Return (x, y) of the center of cell containing provided text 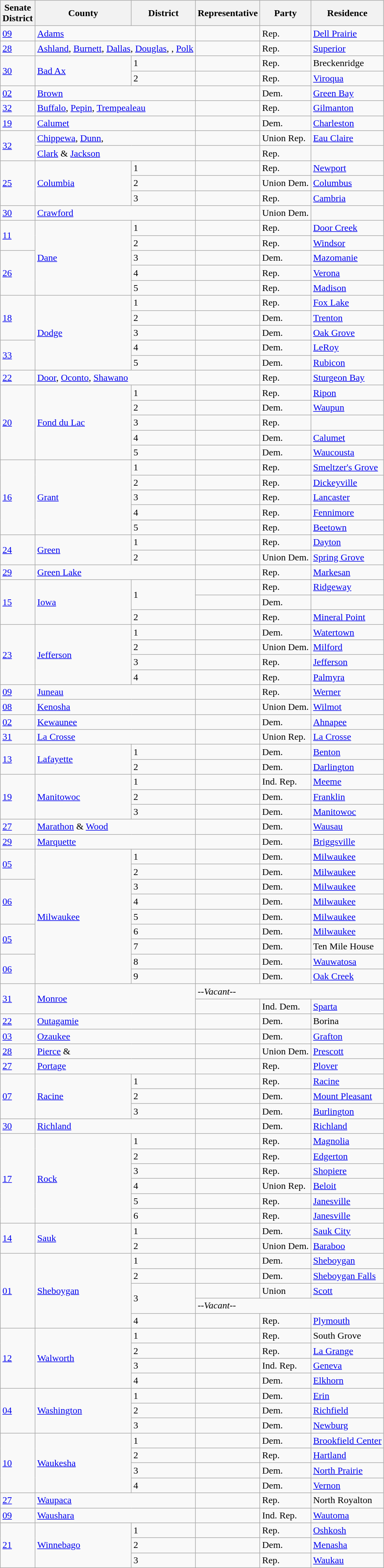
01 (18, 1291)
Verona (347, 273)
Washington (83, 1411)
Waupun (347, 407)
10 (18, 1463)
Party (285, 13)
Outagamie (115, 1021)
12 (18, 1358)
Juneau (115, 692)
Dodge (83, 333)
Shopiere (347, 1171)
Ridgeway (347, 587)
Benton (347, 752)
Portage (115, 1066)
Wausau (347, 827)
Plover (347, 1066)
Smeltzer's Grove (347, 468)
Ripon (347, 392)
18 (18, 318)
Wauwatosa (347, 962)
Representative (228, 13)
Mineral Point (347, 617)
Marquette (115, 842)
Chippewa, Dunn, (115, 138)
Residence (347, 13)
Newport (347, 168)
08 (18, 707)
Watertown (347, 632)
Sheboygan Falls (347, 1276)
Dickeyville (347, 483)
Green Lake (115, 572)
Ashland, Burnett, Dallas, Douglas, , Polk (115, 48)
Richfield (347, 1411)
Kenosha (115, 707)
Burlington (347, 1111)
14 (18, 1238)
Spring Grove (347, 557)
Brown (115, 93)
LeRoy (347, 348)
Waukesha (83, 1463)
Erin (347, 1396)
Beloit (347, 1186)
Fox Lake (347, 303)
Columbus (347, 183)
Superior (347, 48)
North Prairie (347, 1470)
Grant (83, 497)
Rubicon (347, 363)
Kewaunee (115, 722)
Briggsville (347, 842)
Oshkosh (347, 1530)
Oak Grove (347, 333)
Iowa (83, 602)
Monroe (115, 999)
Brookfield Center (347, 1441)
Oak Creek (347, 977)
Winnebago (83, 1545)
Pierce & (115, 1051)
24 (18, 550)
North Royalton (347, 1500)
9 (164, 977)
Milford (347, 647)
33 (18, 355)
26 (18, 273)
Waukau (347, 1560)
Eau Claire (347, 138)
Ind. Dem. (285, 1006)
Cambria (347, 198)
Vernon (347, 1485)
Charleston (347, 123)
Newburg (347, 1426)
Sauk City (347, 1231)
Rock (83, 1178)
15 (18, 602)
South Grove (347, 1336)
Darlington (347, 767)
Trenton (347, 318)
Walworth (83, 1358)
Lancaster (347, 497)
Magnolia (347, 1141)
Werner (347, 692)
Grafton (347, 1036)
Union (285, 1291)
Menasha (347, 1545)
Crawford (115, 213)
Elkhorn (347, 1380)
23 (18, 654)
Scott (347, 1291)
21 (18, 1545)
Adams (115, 33)
Mount Pleasant (347, 1096)
11 (18, 236)
Clark & Jackson (115, 153)
03 (18, 1036)
Prescott (347, 1051)
Columbia (83, 183)
Dell Prairie (347, 33)
20 (18, 422)
Meeme (347, 782)
Geneva (347, 1365)
04 (18, 1411)
Waucousta (347, 453)
SenateDistrict (18, 13)
Door Creek (347, 228)
Markesan (347, 572)
Sturgeon Bay (347, 378)
Plymouth (347, 1321)
Lafayette (83, 759)
County (83, 13)
Beetown (347, 527)
Fennimore (347, 512)
Green Bay (347, 93)
Hartland (347, 1456)
Ozaukee (115, 1036)
Palmyra (347, 677)
Waushara (115, 1515)
District (164, 13)
Dane (83, 258)
8 (164, 962)
La Grange (347, 1351)
Green (83, 550)
Bad Ax (83, 71)
Edgerton (347, 1156)
Viroqua (347, 78)
Dayton (347, 542)
Mazomanie (347, 258)
13 (18, 759)
Fond du Lac (83, 422)
Baraboo (347, 1246)
Franklin (347, 797)
Marathon & Wood (115, 827)
Door, Oconto, Shawano (115, 378)
Madison (347, 288)
Windsor (347, 243)
Sauk (83, 1238)
7 (164, 947)
Breckenridge (347, 63)
Wautoma (347, 1515)
Wilmot (347, 707)
Waupaca (115, 1500)
Borina (347, 1021)
Ten Mile House (347, 947)
25 (18, 183)
Buffalo, Pepin, Trempealeau (115, 108)
17 (18, 1178)
Gilmanton (347, 108)
07 (18, 1096)
16 (18, 497)
Ahnapee (347, 722)
Sparta (347, 1006)
